Scan for the cell matching the given text and deliver its [X, Y] coordinate at center. 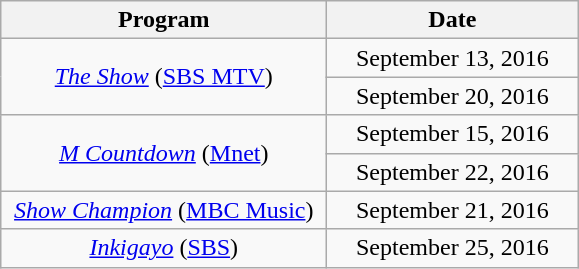
Show Champion (MBC Music) [164, 210]
M Countdown (Mnet) [164, 153]
September 22, 2016 [452, 172]
The Show (SBS MTV) [164, 77]
September 25, 2016 [452, 248]
September 20, 2016 [452, 96]
Inkigayo (SBS) [164, 248]
Date [452, 20]
September 21, 2016 [452, 210]
September 15, 2016 [452, 134]
Program [164, 20]
September 13, 2016 [452, 58]
